From the cell containing the given text, extract its center point as (x, y) coordinate. 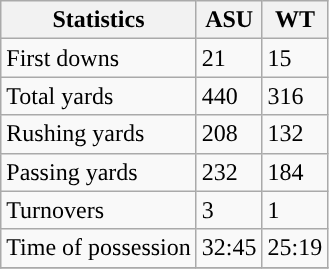
Statistics (99, 20)
184 (295, 172)
132 (295, 134)
Turnovers (99, 210)
Rushing yards (99, 134)
208 (229, 134)
25:19 (295, 248)
32:45 (229, 248)
Total yards (99, 96)
Time of possession (99, 248)
WT (295, 20)
21 (229, 58)
440 (229, 96)
Passing yards (99, 172)
1 (295, 210)
ASU (229, 20)
316 (295, 96)
15 (295, 58)
First downs (99, 58)
3 (229, 210)
232 (229, 172)
